Return the [x, y] coordinate for the center point of the cell that contains the specified text.  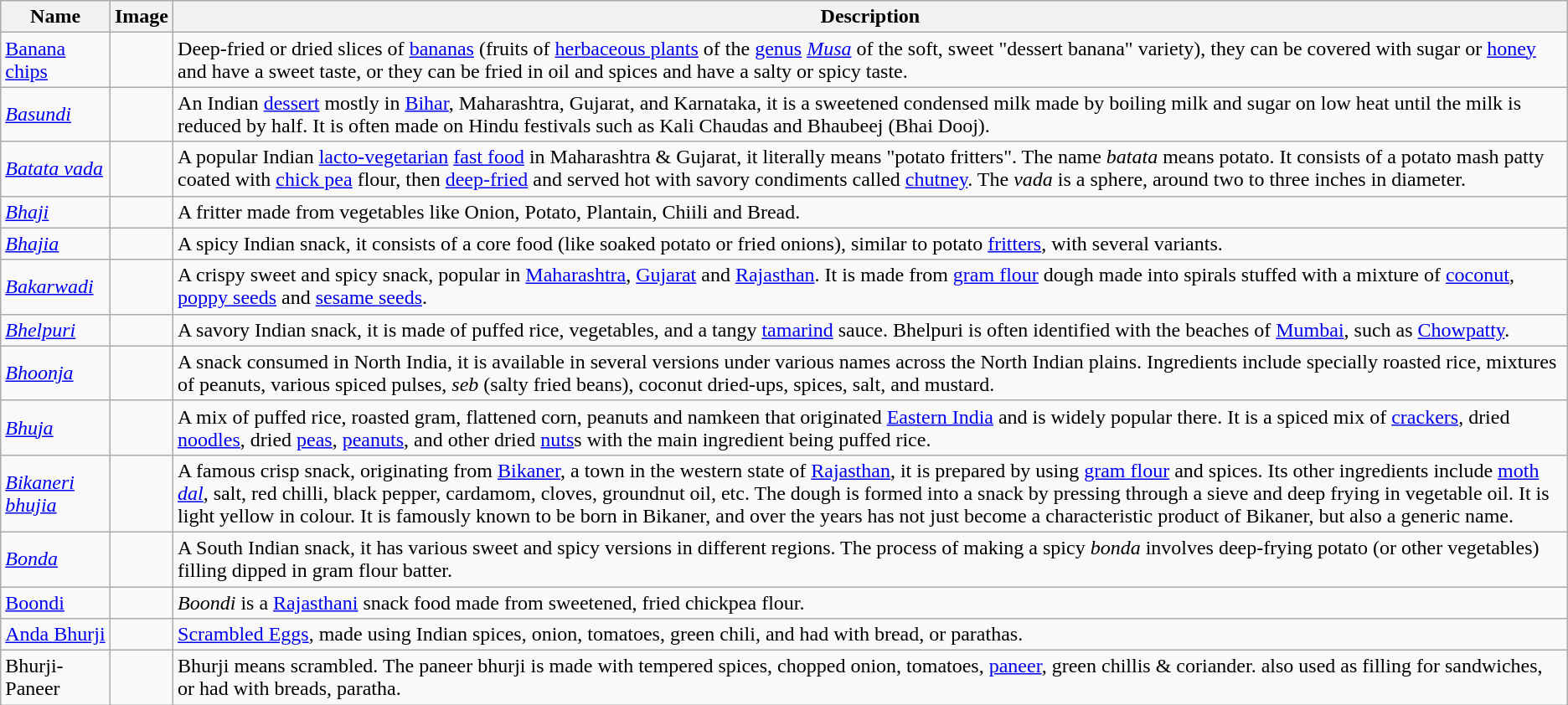
Batata vada [55, 169]
Bikaneri bhujia [55, 493]
Name [55, 17]
Description [871, 17]
A spicy Indian snack, it consists of a core food (like soaked potato or fried onions), similar to potato fritters, with several variants. [871, 244]
Boondi [55, 602]
A fritter made from vegetables like Onion, Potato, Plantain, Chiili and Bread. [871, 212]
Bhoonja [55, 373]
Anda Bhurji [55, 635]
Bhaji [55, 212]
Bhelpuri [55, 330]
Bonda [55, 559]
Bhajia [55, 244]
Basundi [55, 114]
Bhurji- Paneer [55, 678]
Image [141, 17]
Banana chips [55, 60]
Scrambled Eggs, made using Indian spices, onion, tomatoes, green chili, and had with bread, or parathas. [871, 635]
Bakarwadi [55, 286]
Bhuja [55, 427]
Boondi is a Rajasthani snack food made from sweetened, fried chickpea flour. [871, 602]
